Search for the cell housing the specified text and yield its [x, y] center coordinate. 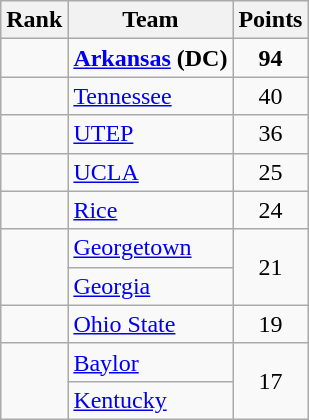
40 [270, 96]
17 [270, 381]
Georgetown [150, 248]
Kentucky [150, 400]
UCLA [150, 172]
UTEP [150, 134]
Rice [150, 210]
94 [270, 58]
Points [270, 20]
Rank [34, 20]
Baylor [150, 362]
Ohio State [150, 324]
36 [270, 134]
25 [270, 172]
Georgia [150, 286]
19 [270, 324]
Tennessee [150, 96]
21 [270, 267]
Arkansas (DC) [150, 58]
Team [150, 20]
24 [270, 210]
